Search for the cell housing the specified text and yield its [x, y] center coordinate. 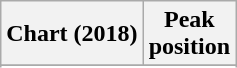
Peak position [189, 34]
Chart (2018) [72, 34]
